Pinpoint the cell where the given text exists, returning its [x, y] midpoint coordinate. 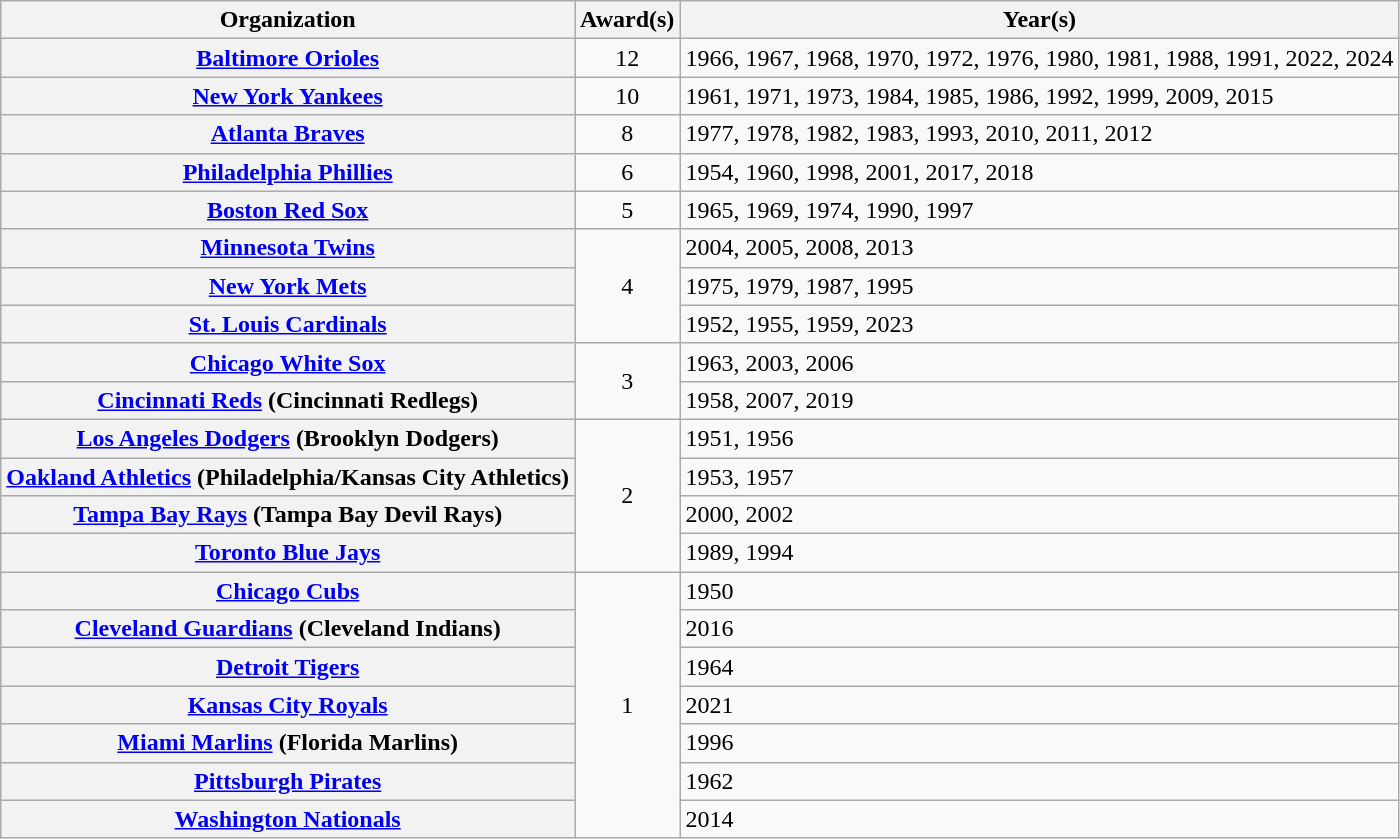
1975, 1979, 1987, 1995 [1040, 286]
1954, 1960, 1998, 2001, 2017, 2018 [1040, 172]
10 [628, 96]
2004, 2005, 2008, 2013 [1040, 248]
Boston Red Sox [288, 210]
5 [628, 210]
Washington Nationals [288, 819]
Year(s) [1040, 20]
1953, 1957 [1040, 477]
6 [628, 172]
8 [628, 134]
3 [628, 381]
Cincinnati Reds (Cincinnati Redlegs) [288, 400]
Baltimore Orioles [288, 58]
Pittsburgh Pirates [288, 781]
1966, 1967, 1968, 1970, 1972, 1976, 1980, 1981, 1988, 1991, 2022, 2024 [1040, 58]
Award(s) [628, 20]
Minnesota Twins [288, 248]
St. Louis Cardinals [288, 324]
1963, 2003, 2006 [1040, 362]
1951, 1956 [1040, 438]
1962 [1040, 781]
Miami Marlins (Florida Marlins) [288, 743]
New York Mets [288, 286]
Chicago Cubs [288, 591]
Organization [288, 20]
Atlanta Braves [288, 134]
Cleveland Guardians (Cleveland Indians) [288, 629]
1958, 2007, 2019 [1040, 400]
1989, 1994 [1040, 553]
1952, 1955, 1959, 2023 [1040, 324]
12 [628, 58]
Philadelphia Phillies [288, 172]
2016 [1040, 629]
Tampa Bay Rays (Tampa Bay Devil Rays) [288, 515]
Chicago White Sox [288, 362]
Oakland Athletics (Philadelphia/Kansas City Athletics) [288, 477]
1996 [1040, 743]
Kansas City Royals [288, 705]
New York Yankees [288, 96]
Detroit Tigers [288, 667]
2000, 2002 [1040, 515]
4 [628, 286]
1977, 1978, 1982, 1983, 1993, 2010, 2011, 2012 [1040, 134]
1964 [1040, 667]
2 [628, 495]
1965, 1969, 1974, 1990, 1997 [1040, 210]
2014 [1040, 819]
1 [628, 705]
2021 [1040, 705]
Los Angeles Dodgers (Brooklyn Dodgers) [288, 438]
1961, 1971, 1973, 1984, 1985, 1986, 1992, 1999, 2009, 2015 [1040, 96]
Toronto Blue Jays [288, 553]
1950 [1040, 591]
